Pinpoint the cell where the given text exists, returning its (X, Y) midpoint coordinate. 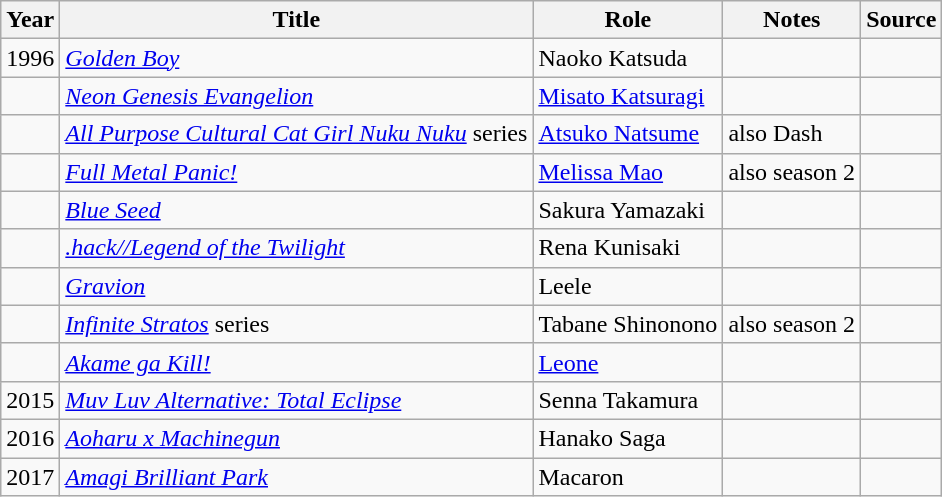
Source (902, 20)
Year (30, 20)
Leone (628, 362)
Full Metal Panic! (296, 172)
Role (628, 20)
Gravion (296, 286)
Macaron (628, 477)
Infinite Stratos series (296, 324)
Title (296, 20)
Amagi Brilliant Park (296, 477)
also Dash (792, 134)
2016 (30, 438)
.hack//Legend of the Twilight (296, 248)
Sakura Yamazaki (628, 210)
Muv Luv Alternative: Total Eclipse (296, 400)
Aoharu x Machinegun (296, 438)
Blue Seed (296, 210)
Neon Genesis Evangelion (296, 96)
Notes (792, 20)
Golden Boy (296, 58)
1996 (30, 58)
Melissa Mao (628, 172)
Misato Katsuragi (628, 96)
Rena Kunisaki (628, 248)
Naoko Katsuda (628, 58)
2015 (30, 400)
2017 (30, 477)
Hanako Saga (628, 438)
All Purpose Cultural Cat Girl Nuku Nuku series (296, 134)
Leele (628, 286)
Akame ga Kill! (296, 362)
Atsuko Natsume (628, 134)
Senna Takamura (628, 400)
Tabane Shinonono (628, 324)
